Extract the (X, Y) coordinate from the center of the cell holding the provided text.  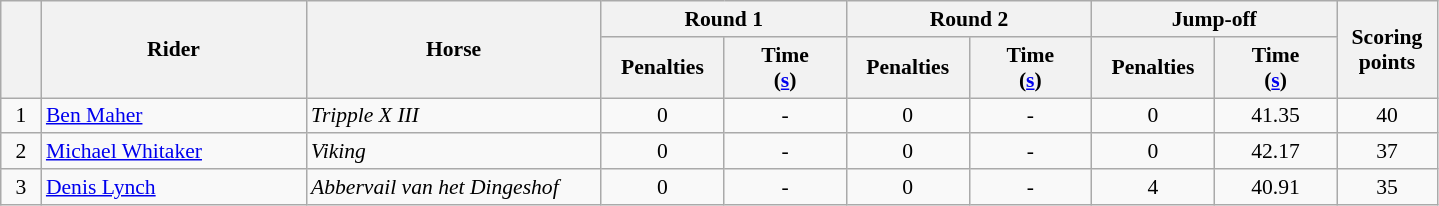
37 (1387, 152)
40.91 (1276, 187)
Viking (454, 152)
Denis Lynch (174, 187)
Round 2 (968, 19)
41.35 (1276, 116)
42.17 (1276, 152)
3 (21, 187)
2 (21, 152)
Michael Whitaker (174, 152)
Tripple X III (454, 116)
40 (1387, 116)
Jump-off (1214, 19)
Round 1 (724, 19)
35 (1387, 187)
Rider (174, 50)
Scoringpoints (1387, 50)
Ben Maher (174, 116)
Abbervail van het Dingeshof (454, 187)
Horse (454, 50)
1 (21, 116)
4 (1154, 187)
